Find where the given text appears and provide that cell's center as [X, Y] coordinate. 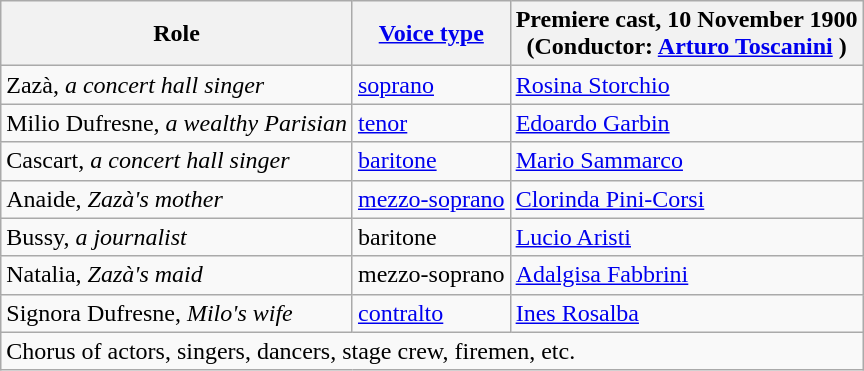
Zazà, a concert hall singer [177, 85]
Natalia, Zazà's maid [177, 275]
contralto [431, 313]
Premiere cast, 10 November 1900(Conductor: Arturo Toscanini ) [686, 34]
Rosina Storchio [686, 85]
Cascart, a concert hall singer [177, 161]
Anaide, Zazà's mother [177, 199]
Edoardo Garbin [686, 123]
Bussy, a journalist [177, 237]
Milio Dufresne, a wealthy Parisian [177, 123]
Lucio Aristi [686, 237]
Ines Rosalba [686, 313]
Clorinda Pini-Corsi [686, 199]
Adalgisa Fabbrini [686, 275]
soprano [431, 85]
Role [177, 34]
Mario Sammarco [686, 161]
Signora Dufresne, Milo's wife [177, 313]
Chorus of actors, singers, dancers, stage crew, firemen, etc. [432, 351]
Voice type [431, 34]
tenor [431, 123]
